Scan for the cell matching the given text and deliver its [x, y] coordinate at center. 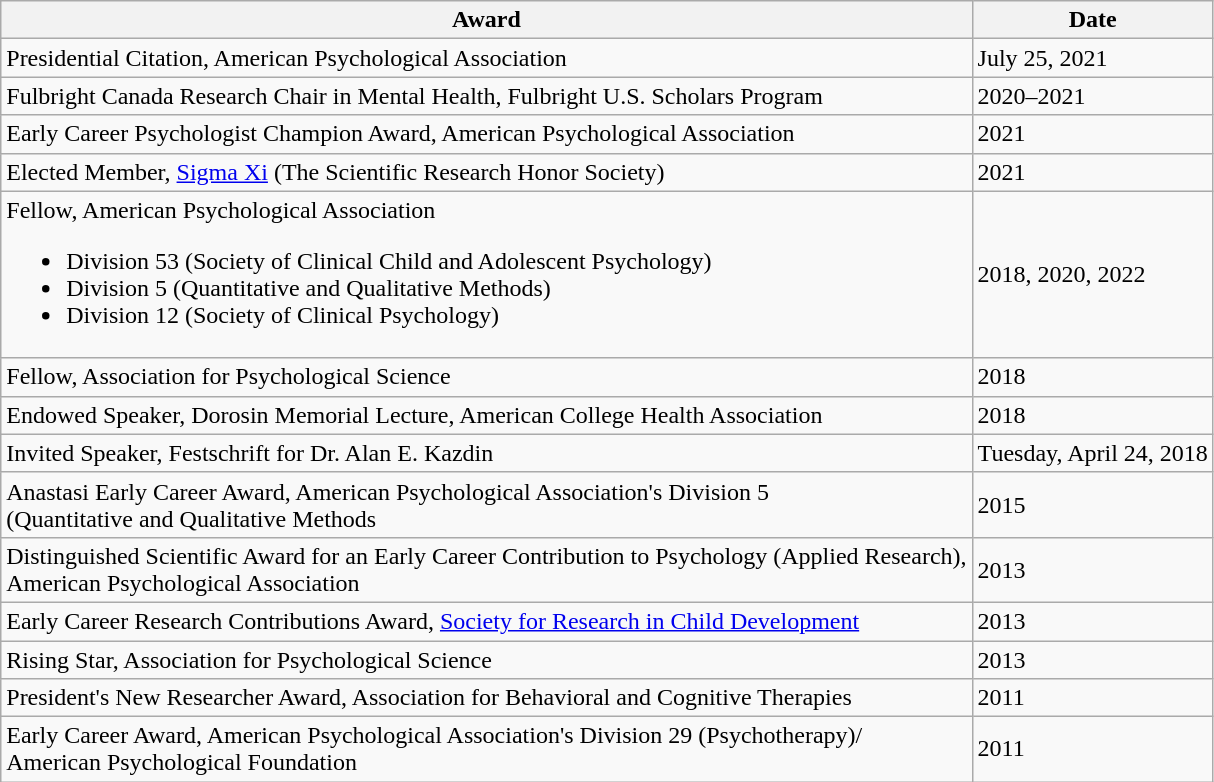
2015 [1092, 504]
Tuesday, April 24, 2018 [1092, 453]
Fellow, Association for Psychological Science [486, 377]
President's New Researcher Award, Association for Behavioral and Cognitive Therapies [486, 698]
Anastasi Early Career Award, American Psychological Association's Division 5(Quantitative and Qualitative Methods [486, 504]
Award [486, 20]
2018, 2020, 2022 [1092, 274]
Early Career Psychologist Champion Award, American Psychological Association [486, 134]
Distinguished Scientific Award for an Early Career Contribution to Psychology (Applied Research),American Psychological Association [486, 570]
Rising Star, Association for Psychological Science [486, 659]
Elected Member, Sigma Xi (The Scientific Research Honor Society) [486, 172]
Early Career Research Contributions Award, Society for Research in Child Development [486, 621]
July 25, 2021 [1092, 58]
Fulbright Canada Research Chair in Mental Health, Fulbright U.S. Scholars Program [486, 96]
Presidential Citation, American Psychological Association [486, 58]
Early Career Award, American Psychological Association's Division 29 (Psychotherapy)/American Psychological Foundation [486, 750]
Date [1092, 20]
Endowed Speaker, Dorosin Memorial Lecture, American College Health Association [486, 415]
Invited Speaker, Festschrift for Dr. Alan E. Kazdin [486, 453]
2020–2021 [1092, 96]
